Provide the [X, Y] coordinate of the cell's center where the given text is located.  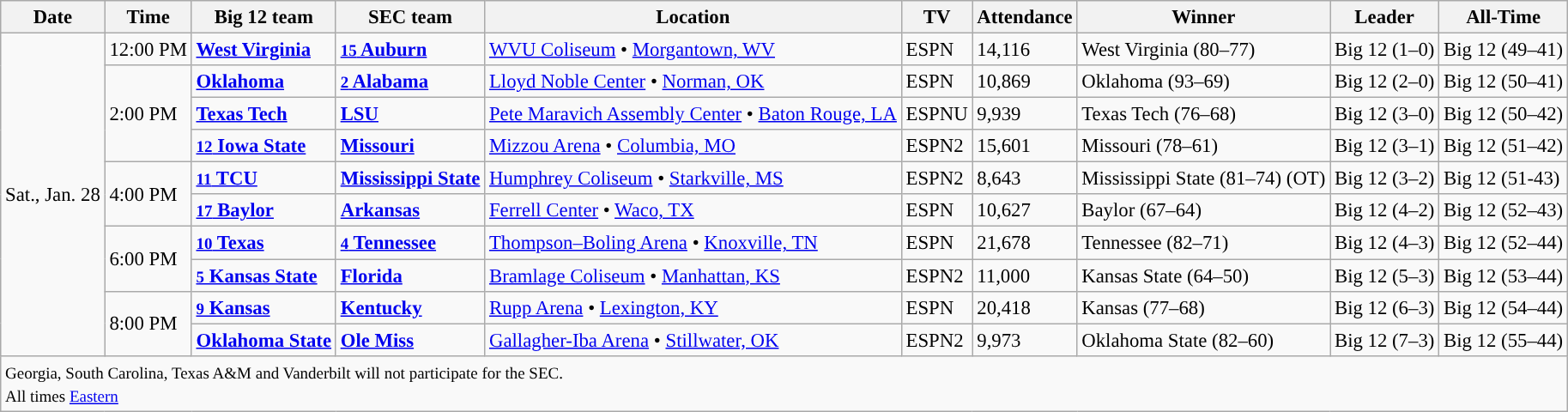
Florida [410, 276]
12 Iowa State [263, 146]
Big 12 (51–42) [1504, 146]
Texas Tech [263, 114]
6:00 PM [148, 259]
Ferrell Center • Waco, TX [693, 210]
Big 12 (3–2) [1385, 179]
Winner [1203, 17]
West Virginia [263, 50]
Arkansas [410, 210]
5 Kansas State [263, 276]
Date [53, 17]
15,601 [1025, 146]
Ole Miss [410, 340]
Big 12 (3–0) [1385, 114]
10 Texas [263, 243]
9,973 [1025, 340]
Big 12 (51-43) [1504, 179]
Mississippi State (81–74) (OT) [1203, 179]
TV [937, 17]
Big 12 (1–0) [1385, 50]
4 Tennessee [410, 243]
West Virginia (80–77) [1203, 50]
Oklahoma State (82–60) [1203, 340]
4:00 PM [148, 194]
21,678 [1025, 243]
Sat., Jan. 28 [53, 195]
11,000 [1025, 276]
Kansas State (64–50) [1203, 276]
Missouri (78–61) [1203, 146]
Big 12 team [263, 17]
Gallagher-Iba Arena • Stillwater, OK [693, 340]
Big 12 (49–41) [1504, 50]
10,627 [1025, 210]
Oklahoma State [263, 340]
Texas Tech (76–68) [1203, 114]
8:00 PM [148, 323]
Mississippi State [410, 179]
Big 12 (54–44) [1504, 307]
Oklahoma [263, 82]
Big 12 (3–1) [1385, 146]
Kentucky [410, 307]
10,869 [1025, 82]
Big 12 (6–3) [1385, 307]
17 Baylor [263, 210]
Rupp Arena • Lexington, KY [693, 307]
Thompson–Boling Arena • Knoxville, TN [693, 243]
2:00 PM [148, 113]
SEC team [410, 17]
Leader [1385, 17]
WVU Coliseum • Morgantown, WV [693, 50]
15 Auburn [410, 50]
Location [693, 17]
Big 12 (4–3) [1385, 243]
20,418 [1025, 307]
Big 12 (52–44) [1504, 243]
Humphrey Coliseum • Starkville, MS [693, 179]
8,643 [1025, 179]
Big 12 (50–41) [1504, 82]
Big 12 (52–43) [1504, 210]
Bramlage Coliseum • Manhattan, KS [693, 276]
Time [148, 17]
Big 12 (50–42) [1504, 114]
2 Alabama [410, 82]
Missouri [410, 146]
12:00 PM [148, 50]
11 TCU [263, 179]
Oklahoma (93–69) [1203, 82]
Kansas (77–68) [1203, 307]
9,939 [1025, 114]
Big 12 (55–44) [1504, 340]
Big 12 (4–2) [1385, 210]
Big 12 (5–3) [1385, 276]
Attendance [1025, 17]
ESPNU [937, 114]
Georgia, South Carolina, Texas A&M and Vanderbilt will not participate for the SEC.All times Eastern [784, 383]
Lloyd Noble Center • Norman, OK [693, 82]
Big 12 (7–3) [1385, 340]
Pete Maravich Assembly Center • Baton Rouge, LA [693, 114]
All-Time [1504, 17]
LSU [410, 114]
9 Kansas [263, 307]
Mizzou Arena • Columbia, MO [693, 146]
Big 12 (53–44) [1504, 276]
Big 12 (2–0) [1385, 82]
14,116 [1025, 50]
Tennessee (82–71) [1203, 243]
Baylor (67–64) [1203, 210]
